Identify which cell holds the provided text, then report its (X, Y) central coordinate. 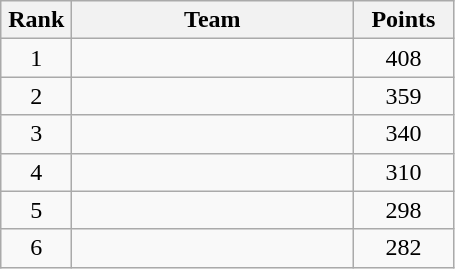
Team (212, 20)
6 (36, 248)
Points (404, 20)
1 (36, 58)
Rank (36, 20)
310 (404, 172)
4 (36, 172)
282 (404, 248)
340 (404, 134)
359 (404, 96)
3 (36, 134)
5 (36, 210)
298 (404, 210)
2 (36, 96)
408 (404, 58)
